Locate the cell with the specified text and output its (X, Y) center coordinate. 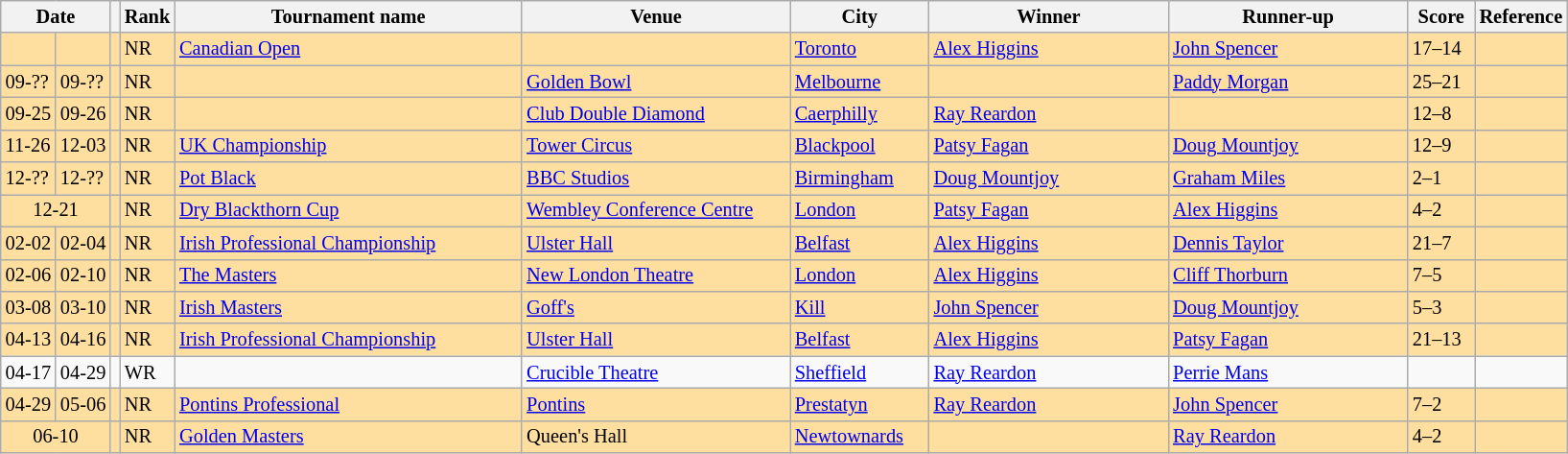
02-06 (29, 275)
Canadian Open (348, 49)
09-26 (82, 113)
Pontins Professional (348, 404)
Runner-up (1288, 16)
03-10 (82, 307)
Caerphilly (859, 113)
Queen's Hall (656, 437)
Golden Bowl (656, 82)
11-26 (29, 146)
04-17 (29, 372)
03-08 (29, 307)
25–21 (1441, 82)
Irish Masters (348, 307)
Toronto (859, 49)
Wembley Conference Centre (656, 210)
7–2 (1441, 404)
Rank (148, 16)
Date (56, 16)
05-06 (82, 404)
Dennis Taylor (1288, 243)
Tower Circus (656, 146)
Cliff Thorburn (1288, 275)
12-03 (82, 146)
Melbourne (859, 82)
Blackpool (859, 146)
The Masters (348, 275)
City (859, 16)
Perrie Mans (1288, 372)
02-04 (82, 243)
Reference (1521, 16)
Tournament name (348, 16)
02-10 (82, 275)
Graham Miles (1288, 179)
Dry Blackthorn Cup (348, 210)
12-21 (56, 210)
12–9 (1441, 146)
Pontins (656, 404)
7–5 (1441, 275)
02-02 (29, 243)
Winner (1049, 16)
Paddy Morgan (1288, 82)
Venue (656, 16)
Kill (859, 307)
04-16 (82, 340)
06-10 (56, 437)
Club Double Diamond (656, 113)
BBC Studios (656, 179)
Score (1441, 16)
09-25 (29, 113)
Pot Black (348, 179)
21–7 (1441, 243)
Sheffield (859, 372)
2–1 (1441, 179)
5–3 (1441, 307)
UK Championship (348, 146)
Newtownards (859, 437)
Golden Masters (348, 437)
04-13 (29, 340)
12–8 (1441, 113)
21–13 (1441, 340)
Prestatyn (859, 404)
17–14 (1441, 49)
Crucible Theatre (656, 372)
New London Theatre (656, 275)
Birmingham (859, 179)
WR (148, 372)
Goff's (656, 307)
